Locate the cell with the specified text and output its (X, Y) center coordinate. 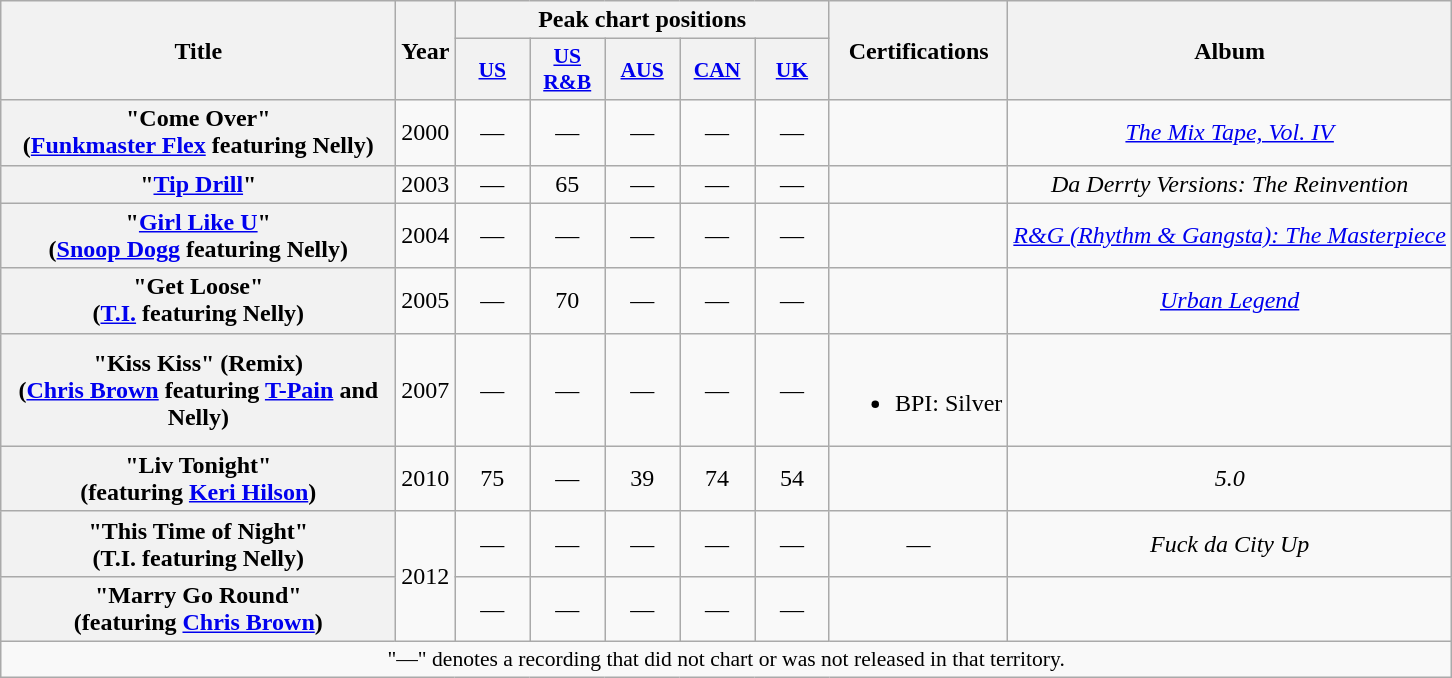
"Get Loose"(T.I. featuring Nelly) (198, 300)
74 (718, 478)
"Girl Like U"(Snoop Dogg featuring Nelly) (198, 236)
Year (426, 50)
2003 (426, 184)
2010 (426, 478)
2000 (426, 132)
5.0 (1230, 478)
The Mix Tape, Vol. IV (1230, 132)
"This Time of Night"(T.I. featuring Nelly) (198, 544)
BPI: Silver (918, 390)
"Marry Go Round"(featuring Chris Brown) (198, 608)
UK (792, 70)
75 (492, 478)
"—" denotes a recording that did not chart or was not released in that territory. (726, 659)
39 (642, 478)
2007 (426, 390)
AUS (642, 70)
"Come Over"(Funkmaster Flex featuring Nelly) (198, 132)
2005 (426, 300)
Peak chart positions (642, 20)
Fuck da City Up (1230, 544)
65 (568, 184)
USR&B (568, 70)
2012 (426, 576)
Da Derrty Versions: The Reinvention (1230, 184)
"Liv Tonight"(featuring Keri Hilson) (198, 478)
Title (198, 50)
"Tip Drill" (198, 184)
Certifications (918, 50)
Album (1230, 50)
54 (792, 478)
70 (568, 300)
R&G (Rhythm & Gangsta): The Masterpiece (1230, 236)
"Kiss Kiss" (Remix)(Chris Brown featuring T-Pain and Nelly) (198, 390)
Urban Legend (1230, 300)
CAN (718, 70)
US (492, 70)
2004 (426, 236)
